Scan for the cell matching the given text and deliver its (x, y) coordinate at center. 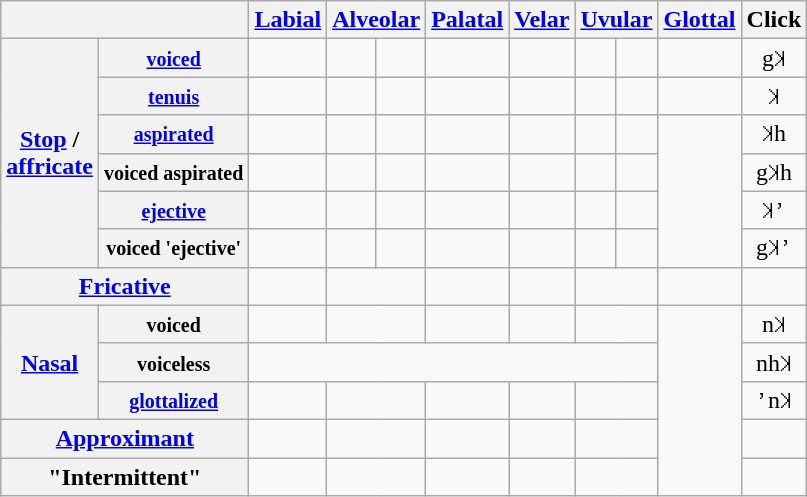
gꞰʼ (774, 248)
gꞰh (774, 172)
gꞰ (774, 58)
glottalized (173, 400)
Ʞ (774, 96)
ʼnꞰ (774, 400)
Nasal (50, 362)
"Intermittent" (125, 477)
nhꞰ (774, 362)
voiced 'ejective' (173, 248)
Labial (288, 20)
Approximant (125, 438)
Glottal (700, 20)
Uvular (616, 20)
Velar (542, 20)
Fricative (125, 286)
voiced aspirated (173, 172)
Alveolar (376, 20)
Stop /affricate (50, 153)
Ʞh (774, 134)
aspirated (173, 134)
tenuis (173, 96)
nꞰ (774, 324)
voiceless (173, 362)
Click (774, 20)
Palatal (468, 20)
Ʞʼ (774, 210)
ejective (173, 210)
